Pinpoint the cell where the given text exists, returning its [x, y] midpoint coordinate. 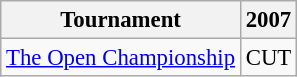
CUT [268, 58]
2007 [268, 20]
The Open Championship [121, 58]
Tournament [121, 20]
